Return [x, y] of the center of cell containing provided text 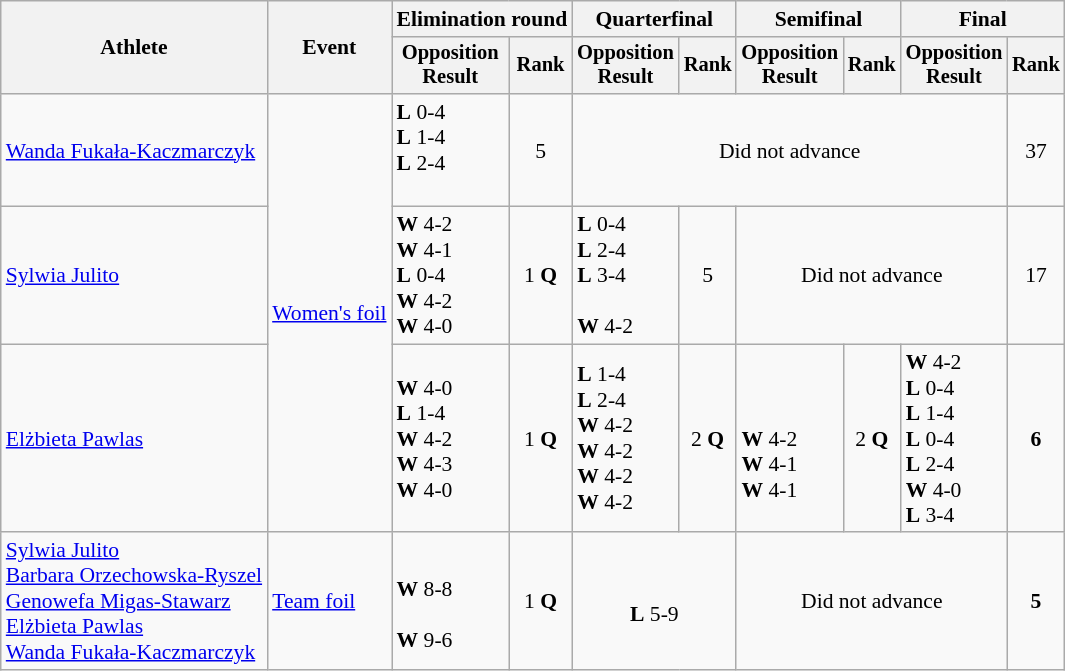
Sylwia JulitoBarbara Orzechowska-RyszelGenowefa Migas-StawarzElżbieta PawlasWanda Fukała-Kaczmarczyk [134, 602]
Women's foil [329, 313]
Sylwia Julito [134, 276]
6 [1036, 438]
Semifinal [818, 19]
Elimination round [482, 19]
W 4-2 W 4-1 W 4-1 [790, 438]
W 4-2 W 4-1 L 0-4 W 4-2 W 4-0 [450, 276]
Wanda Fukała-Kaczmarczyk [134, 150]
L 1-4 L 2-4 W 4-2 W 4-2 W 4-2 W 4-2 [626, 438]
W 4-0 L 1-4 W 4-2 W 4-3 W 4-0 [450, 438]
W 4-2 L 0-4 L 1-4 L 0-4 L 2-4 W 4-0 L 3-4 [954, 438]
L 0-4 L 2-4 L 3-4 W 4-2 [626, 276]
Event [329, 48]
L 0-4 L 1-4 L 2-4 [450, 150]
Final [983, 19]
Team foil [329, 602]
Elżbieta Pawlas [134, 438]
Quarterfinal [654, 19]
37 [1036, 150]
17 [1036, 276]
L 5-9 [654, 602]
W 8-8 W 9-6 [450, 602]
Athlete [134, 48]
